Return (x, y) of the center of cell containing provided text 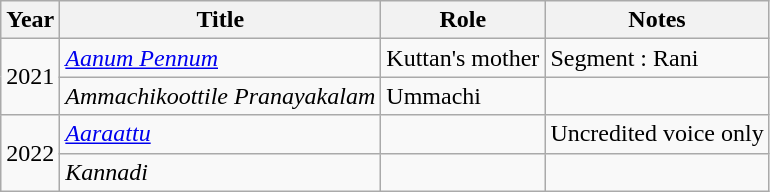
Ammachikoottile Pranayakalam (220, 96)
Year (30, 20)
Kuttan's mother (463, 58)
Uncredited voice only (657, 134)
2022 (30, 153)
Aanum Pennum (220, 58)
Ummachi (463, 96)
Role (463, 20)
2021 (30, 77)
Notes (657, 20)
Segment : Rani (657, 58)
Aaraattu (220, 134)
Kannadi (220, 172)
Title (220, 20)
